Detect which cell encompasses the target text, then output its (x, y) center coordinate. 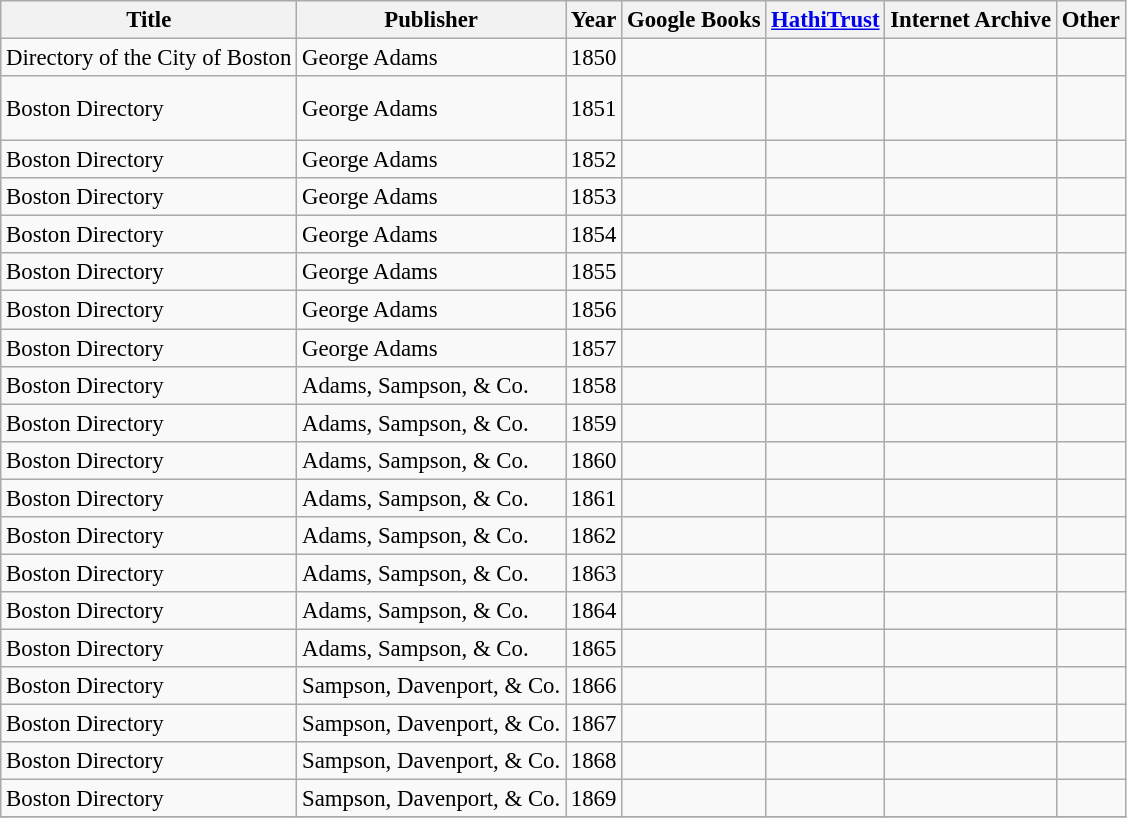
Publisher (432, 20)
1861 (594, 498)
1864 (594, 611)
1855 (594, 273)
1852 (594, 160)
1868 (594, 761)
1858 (594, 385)
1859 (594, 423)
1860 (594, 460)
1863 (594, 573)
HathiTrust (826, 20)
Title (149, 20)
Internet Archive (971, 20)
1865 (594, 648)
Other (1090, 20)
1867 (594, 724)
Directory of the City of Boston (149, 58)
1850 (594, 58)
Year (594, 20)
1869 (594, 799)
1853 (594, 197)
1857 (594, 348)
1854 (594, 235)
Google Books (694, 20)
1856 (594, 310)
1862 (594, 536)
1851 (594, 108)
1866 (594, 686)
